Provide the (x, y) coordinate of the cell's center where the given text is located.  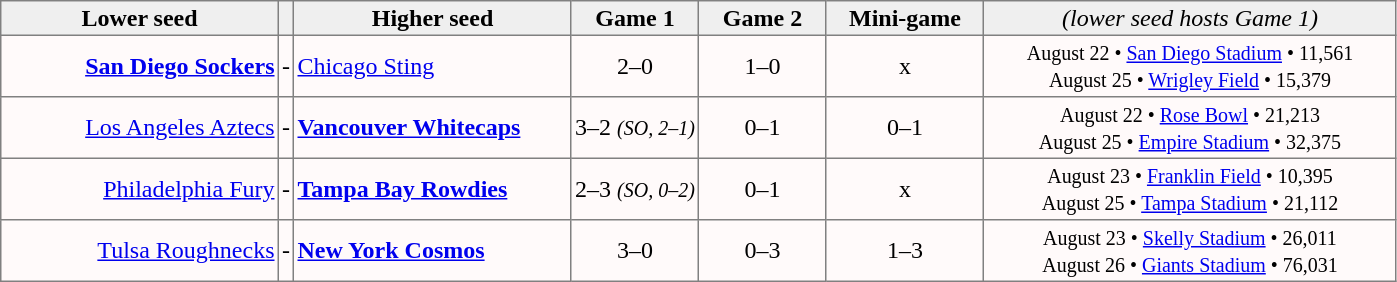
Los Angeles Aztecs (140, 128)
1–0 (763, 66)
New York Cosmos (433, 251)
0–3 (763, 251)
Higher seed (433, 18)
Game 1 (635, 18)
2–3 (SO, 0–2) (635, 189)
August 22 • Rose Bowl • 21,213August 25 • Empire Stadium • 32,375 (1190, 128)
Tampa Bay Rowdies (433, 189)
3–2 (SO, 2–1) (635, 128)
Philadelphia Fury (140, 189)
August 23 • Franklin Field • 10,395August 25 • Tampa Stadium • 21,112 (1190, 189)
3–0 (635, 251)
August 22 • San Diego Stadium • 11,561August 25 • Wrigley Field • 15,379 (1190, 66)
Mini-game (905, 18)
1–3 (905, 251)
(lower seed hosts Game 1) (1190, 18)
August 23 • Skelly Stadium • 26,011August 26 • Giants Stadium • 76,031 (1190, 251)
2–0 (635, 66)
Lower seed (140, 18)
Chicago Sting (433, 66)
Vancouver Whitecaps (433, 128)
Tulsa Roughnecks (140, 251)
San Diego Sockers (140, 66)
Game 2 (763, 18)
